Provide the (x, y) coordinate of the cell's center where the given text is located.  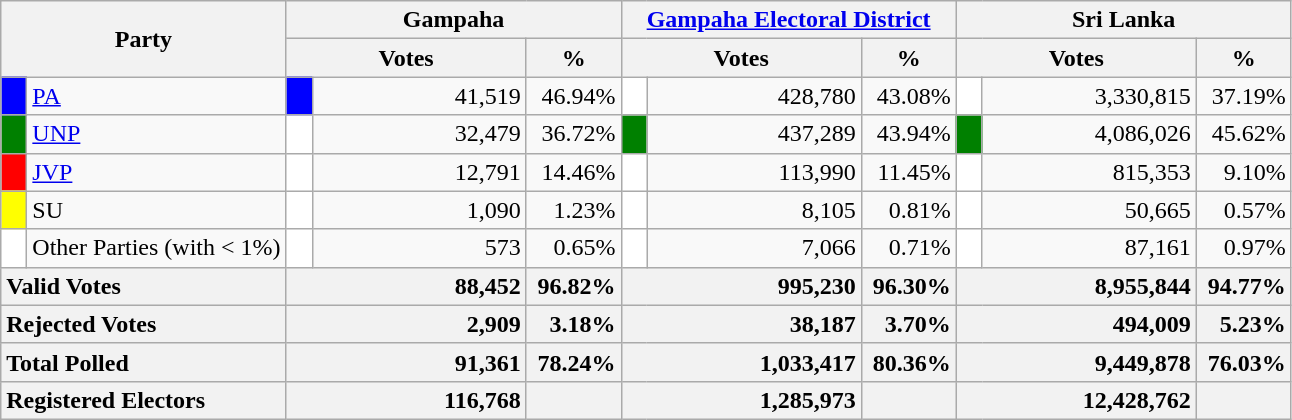
2,909 (406, 324)
0.57% (1244, 210)
46.94% (574, 96)
96.30% (908, 286)
UNP (156, 134)
3,330,815 (1089, 96)
0.81% (908, 210)
428,780 (754, 96)
45.62% (1244, 134)
1,285,973 (741, 400)
88,452 (406, 286)
PA (156, 96)
815,353 (1089, 172)
Other Parties (with < 1%) (156, 248)
573 (419, 248)
3.70% (908, 324)
JVP (156, 172)
43.94% (908, 134)
494,009 (1076, 324)
Total Polled (144, 362)
Valid Votes (144, 286)
437,289 (754, 134)
37.19% (1244, 96)
1,090 (419, 210)
113,990 (754, 172)
9,449,878 (1076, 362)
12,428,762 (1076, 400)
Rejected Votes (144, 324)
8,105 (754, 210)
0.71% (908, 248)
Registered Electors (144, 400)
36.72% (574, 134)
1,033,417 (741, 362)
80.36% (908, 362)
41,519 (419, 96)
32,479 (419, 134)
9.10% (1244, 172)
Party (144, 39)
11.45% (908, 172)
Gampaha Electoral District (788, 20)
0.97% (1244, 248)
38,187 (741, 324)
SU (156, 210)
Gampaha (454, 20)
78.24% (574, 362)
91,361 (406, 362)
8,955,844 (1076, 286)
995,230 (741, 286)
4,086,026 (1089, 134)
96.82% (574, 286)
7,066 (754, 248)
5.23% (1244, 324)
Sri Lanka (1124, 20)
0.65% (574, 248)
14.46% (574, 172)
12,791 (419, 172)
3.18% (574, 324)
76.03% (1244, 362)
87,161 (1089, 248)
94.77% (1244, 286)
116,768 (406, 400)
1.23% (574, 210)
50,665 (1089, 210)
43.08% (908, 96)
